Return [x, y] of the center of cell containing provided text 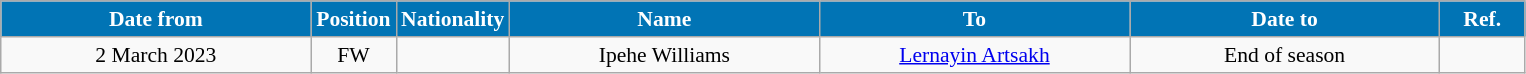
Position [354, 19]
2 March 2023 [156, 55]
Ipehe Williams [664, 55]
To [974, 19]
Name [664, 19]
FW [354, 55]
Lernayin Artsakh [974, 55]
Nationality [452, 19]
Date from [156, 19]
Ref. [1482, 19]
End of season [1285, 55]
Date to [1285, 19]
